Identify which cell holds the provided text, then report its (X, Y) central coordinate. 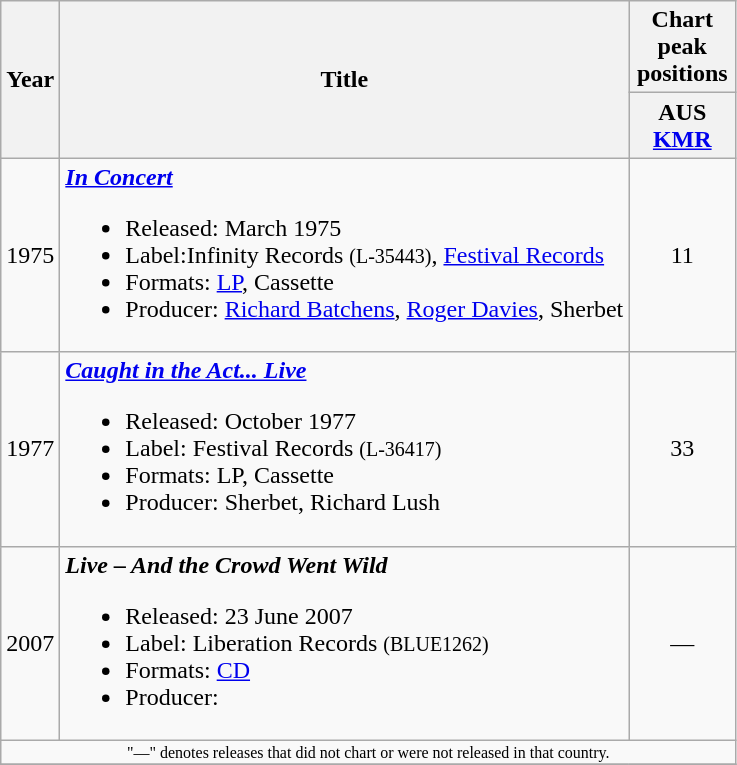
1977 (30, 449)
Year (30, 80)
"—" denotes releases that did not chart or were not released in that country. (368, 752)
1975 (30, 255)
AUSKMR (682, 126)
Chart peak positions (682, 47)
11 (682, 255)
33 (682, 449)
2007 (30, 643)
Live – And the Crowd Went WildReleased: 23 June 2007Label: Liberation Records (BLUE1262)Formats: CDProducer: (344, 643)
Title (344, 80)
— (682, 643)
Caught in the Act... LiveReleased: October 1977Label: Festival Records (L-36417)Formats: LP, CassetteProducer: Sherbet, Richard Lush (344, 449)
